Capture the cell that displays the provided text and extract its [X, Y] central coordinate. 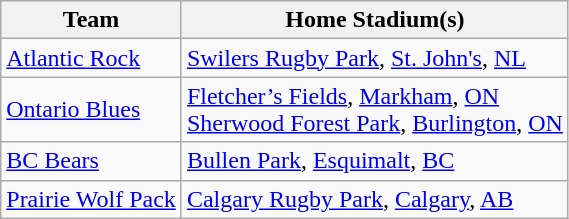
Swilers Rugby Park, St. John's, NL [374, 58]
Team [92, 20]
Home Stadium(s) [374, 20]
Fletcher’s Fields, Markham, ON Sherwood Forest Park, Burlington, ON [374, 110]
BC Bears [92, 161]
Prairie Wolf Pack [92, 199]
Ontario Blues [92, 110]
Calgary Rugby Park, Calgary, AB [374, 199]
Atlantic Rock [92, 58]
Bullen Park, Esquimalt, BC [374, 161]
